Search for the cell housing the specified text and yield its (x, y) center coordinate. 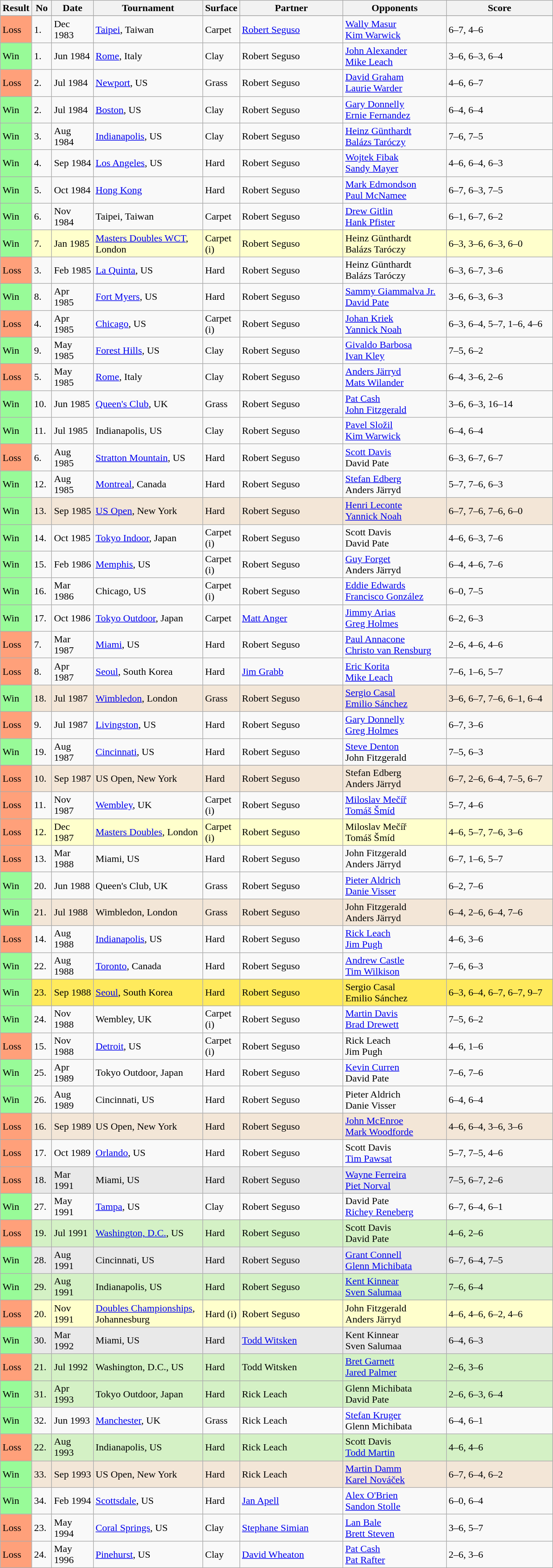
2–6, 4–6, 4–6 (500, 645)
Andrew Castle Tim Wilkison (395, 966)
25. (42, 1072)
Glenn Michibata David Pate (395, 1394)
4–6, 3–6 (500, 939)
7–6, 1–6, 5–7 (500, 671)
Sep 1988 (72, 993)
6–7, 6–4, 6–2 (500, 1474)
David Pate Richey Reneberg (395, 1207)
Masters Doubles WCT, London (148, 243)
3–6, 5–7 (500, 1527)
Mark Edmondson Paul McNamee (395, 190)
4–6, 6–4, 6–3 (500, 163)
Mar 1992 (72, 1341)
Tampa, US (148, 1207)
Mar 1991 (72, 1179)
Jul 1988 (72, 912)
Orlando, US (148, 1153)
Nov 1984 (72, 216)
4–6, 4–6 (500, 1448)
6–7, 2–6, 6–4, 7–5, 6–7 (500, 779)
Montreal, Canada (148, 484)
Aug 1989 (72, 1100)
31. (42, 1394)
Memphis, US (148, 564)
Scott Davis Todd Martin (395, 1448)
6–7, 6–3, 7–5 (500, 190)
6–2, 7–6 (500, 886)
Mar 1987 (72, 645)
Tournament (148, 8)
29. (42, 1287)
6–3, 3–6, 6–3, 6–0 (500, 243)
May 1991 (72, 1207)
4–6, 6–3, 7–6 (500, 538)
32. (42, 1420)
David Wheaton (291, 1554)
Livingston, US (148, 725)
Martin Damm Karel Nováček (395, 1474)
Jan Apell (291, 1501)
5–7, 7–5, 4–6 (500, 1153)
Lan Bale Brett Steven (395, 1527)
Forest Hills, US (148, 350)
Score (500, 8)
Pinehurst, US (148, 1554)
6–7, 7–6, 7–6, 6–0 (500, 511)
Gary Donnelly Ernie Fernandez (395, 109)
Gary Donnelly Greg Holmes (395, 725)
26. (42, 1100)
Steve Denton John Fitzgerald (395, 752)
4–6, 1–6 (500, 1046)
Nov 1987 (72, 805)
Sep 1993 (72, 1474)
33. (42, 1474)
Result (16, 8)
4–6, 6–7 (500, 83)
6–3, 6–7, 6–7 (500, 457)
Mar 1988 (72, 859)
Sep 1985 (72, 511)
Givaldo Barbosa Ivan Kley (395, 350)
Dec 1987 (72, 832)
Scott Davis Tim Pawsat (395, 1153)
May 1994 (72, 1527)
3–6, 6–3, 6–4 (500, 56)
4–6, 5–7, 7–6, 3–6 (500, 832)
7–6, 6–3 (500, 966)
6–2, 6–3 (500, 618)
Jim Grabb (291, 671)
Eric Korita Mike Leach (395, 671)
Aug 1984 (72, 137)
Jun 1985 (72, 404)
6–4, 6–3 (500, 1341)
Date (72, 8)
6–4, 2–6, 6–4, 7–6 (500, 912)
Martin Davis Brad Drewett (395, 1019)
Oct 1986 (72, 618)
6–4, 4–6, 7–6 (500, 564)
Partner (291, 8)
6–0, 6–4 (500, 1501)
Grant Connell Glenn Michibata (395, 1260)
David Graham Laurie Warder (395, 83)
Jul 1991 (72, 1234)
No (42, 8)
Bret Garnett Jared Palmer (395, 1367)
Apr 1993 (72, 1394)
6–3, 6–7, 3–6 (500, 270)
Doubles Championships, Johannesburg (148, 1313)
Hard (i) (221, 1313)
Toronto, Canada (148, 966)
Newport, US (148, 83)
7–6, 7–6 (500, 1072)
Nov 1991 (72, 1313)
6–7, 4–6 (500, 30)
Guy Forget Anders Järryd (395, 564)
Dec 1983 (72, 30)
Henri Leconte Yannick Noah (395, 511)
Stratton Mountain, US (148, 457)
Wayne Ferreira Piet Norval (395, 1179)
6–1, 6–7, 6–2 (500, 216)
6–0, 7–5 (500, 591)
Feb 1985 (72, 270)
7–6, 6–4 (500, 1287)
Fort Myers, US (148, 297)
Kevin Curren David Pate (395, 1072)
Sep 1989 (72, 1126)
Coral Springs, US (148, 1527)
Jun 1988 (72, 886)
28. (42, 1260)
5–7, 7–6, 6–3 (500, 484)
7–6, 7–5 (500, 137)
Alex O'Brien Sandon Stolle (395, 1501)
3–6, 6–3, 16–14 (500, 404)
Aug 1987 (72, 752)
Jimmy Arias Greg Holmes (395, 618)
Aug 1993 (72, 1448)
4–6, 4–6, 6–2, 4–6 (500, 1313)
30. (42, 1341)
2–6, 6–3, 6–4 (500, 1394)
4–6, 2–6 (500, 1234)
Masters Doubles, London (148, 832)
6–7, 3–6 (500, 725)
Wally Masur Kim Warwick (395, 30)
Manchester, UK (148, 1420)
Stefan Kruger Glenn Michibata (395, 1420)
Feb 1994 (72, 1501)
6–7, 1–6, 5–7 (500, 859)
Johan Kriek Yannick Noah (395, 323)
May 1996 (72, 1554)
Sep 1987 (72, 779)
Feb 1986 (72, 564)
Detroit, US (148, 1046)
Boston, US (148, 109)
Oct 1984 (72, 190)
5–7, 4–6 (500, 805)
Anders Järryd Mats Wilander (395, 378)
Hong Kong (148, 190)
Jul 1985 (72, 431)
6–7, 6–4, 7–5 (500, 1260)
3–6, 6–7, 7–6, 6–1, 6–4 (500, 698)
Pat Cash John Fitzgerald (395, 404)
Oct 1985 (72, 538)
Pat Cash Pat Rafter (395, 1554)
Wojtek Fibak Sandy Mayer (395, 163)
John Alexander Mike Leach (395, 56)
Opponents (395, 8)
Paul Annacone Christo van Rensburg (395, 645)
6–4, 6–1 (500, 1420)
Apr 1987 (72, 671)
Stephane Simian (291, 1527)
4–6, 6–4, 3–6, 3–6 (500, 1126)
Jul 1992 (72, 1367)
Matt Anger (291, 618)
Sep 1984 (72, 163)
Oct 1989 (72, 1153)
La Quinta, US (148, 270)
Jan 1985 (72, 243)
Tokyo Indoor, Japan (148, 538)
Mar 1986 (72, 591)
6–3, 6–4, 6–7, 6–7, 9–7 (500, 993)
Apr 1989 (72, 1072)
6–3, 6–4, 5–7, 1–6, 4–6 (500, 323)
Sammy Giammalva Jr. David Pate (395, 297)
7–5, 6–7, 2–6 (500, 1179)
6–7, 6–4, 6–1 (500, 1207)
Drew Gitlin Hank Pfister (395, 216)
3–6, 6–3, 6–3 (500, 297)
6–4, 3–6, 2–6 (500, 378)
Pavel Složil Kim Warwick (395, 431)
34. (42, 1501)
7–5, 6–3 (500, 752)
Los Angeles, US (148, 163)
Surface (221, 8)
Jun 1993 (72, 1420)
Eddie Edwards Francisco González (395, 591)
Jun 1984 (72, 56)
Scottsdale, US (148, 1501)
John McEnroe Mark Woodforde (395, 1126)
27. (42, 1207)
